Provide the (X, Y) coordinate of the cell's center where the given text is located.  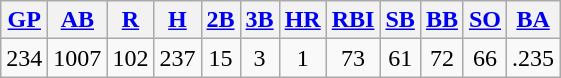
72 (442, 58)
2B (220, 20)
HR (302, 20)
66 (484, 58)
73 (353, 58)
61 (400, 58)
237 (178, 58)
3B (260, 20)
R (130, 20)
102 (130, 58)
.235 (534, 58)
1007 (78, 58)
234 (24, 58)
SO (484, 20)
H (178, 20)
SB (400, 20)
BA (534, 20)
BB (442, 20)
3 (260, 58)
GP (24, 20)
15 (220, 58)
RBI (353, 20)
1 (302, 58)
AB (78, 20)
